Scan for the cell matching the given text and deliver its [X, Y] coordinate at center. 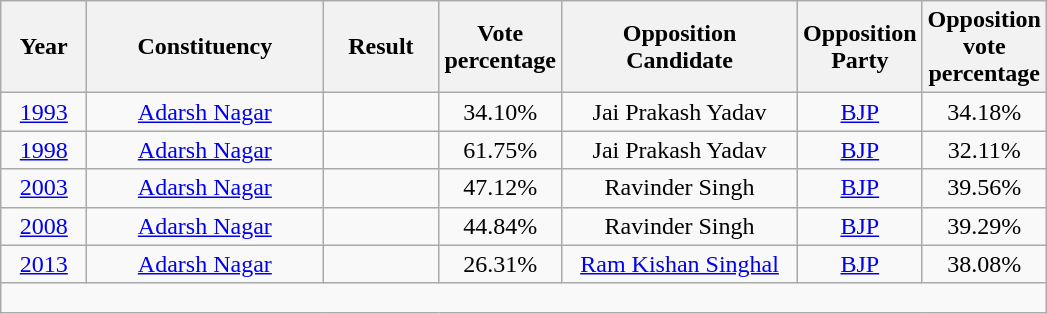
34.18% [984, 112]
26.31% [500, 264]
61.75% [500, 150]
34.10% [500, 112]
44.84% [500, 226]
47.12% [500, 188]
Result [381, 47]
Vote percentage [500, 47]
1993 [44, 112]
39.56% [984, 188]
Opposition vote percentage [984, 47]
Opposition Candidate [680, 47]
39.29% [984, 226]
2008 [44, 226]
38.08% [984, 264]
Opposition Party [860, 47]
2003 [44, 188]
Constituency [205, 47]
Ram Kishan Singhal [680, 264]
Year [44, 47]
2013 [44, 264]
32.11% [984, 150]
1998 [44, 150]
